Find where the given text appears and provide that cell's center as (X, Y) coordinate. 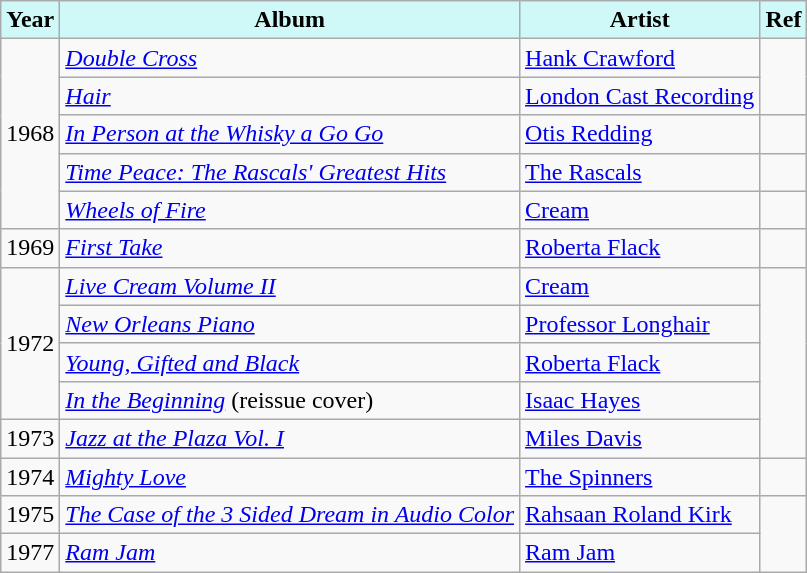
Hank Crawford (640, 58)
Artist (640, 20)
1977 (30, 553)
New Orleans Piano (290, 324)
Mighty Love (290, 477)
1969 (30, 248)
Isaac Hayes (640, 400)
Jazz at the Plaza Vol. I (290, 438)
Year (30, 20)
1968 (30, 134)
Young, Gifted and Black (290, 362)
Otis Redding (640, 134)
The Rascals (640, 172)
Wheels of Fire (290, 210)
Hair (290, 96)
The Spinners (640, 477)
Time Peace: The Rascals' Greatest Hits (290, 172)
1973 (30, 438)
Ref (784, 20)
Rahsaan Roland Kirk (640, 515)
Miles Davis (640, 438)
1974 (30, 477)
Live Cream Volume II (290, 286)
Double Cross (290, 58)
Professor Longhair (640, 324)
London Cast Recording (640, 96)
In Person at the Whisky a Go Go (290, 134)
1972 (30, 343)
Album (290, 20)
1975 (30, 515)
First Take (290, 248)
The Case of the 3 Sided Dream in Audio Color (290, 515)
In the Beginning (reissue cover) (290, 400)
